Extract the (x, y) coordinate from the center of the cell holding the provided text.  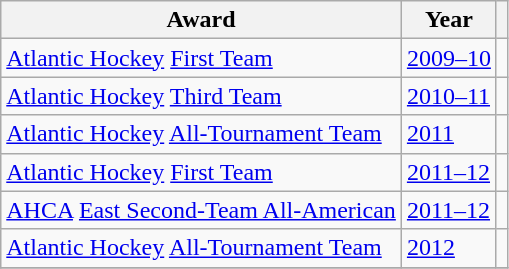
Atlantic Hockey Third Team (202, 96)
AHCA East Second-Team All-American (202, 210)
2010–11 (448, 96)
2009–10 (448, 58)
Award (202, 20)
2011 (448, 134)
Year (448, 20)
2012 (448, 248)
